Return (x, y) of the center of cell containing provided text 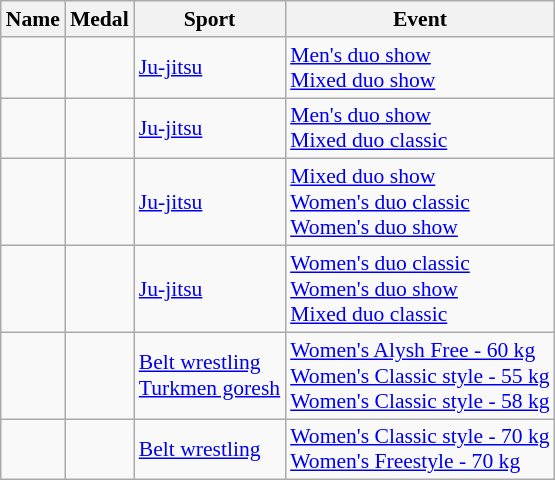
Belt wrestling (210, 450)
Belt wrestlingTurkmen goresh (210, 376)
Sport (210, 19)
Men's duo showMixed duo classic (420, 128)
Women's duo classicWomen's duo showMixed duo classic (420, 290)
Women's Classic style - 70 kgWomen's Freestyle - 70 kg (420, 450)
Medal (100, 19)
Men's duo showMixed duo show (420, 68)
Event (420, 19)
Mixed duo showWomen's duo classicWomen's duo show (420, 202)
Name (33, 19)
Women's Alysh Free - 60 kgWomen's Classic style - 55 kgWomen's Classic style - 58 kg (420, 376)
